For the text-containing cell, return its midpoint in [X, Y] coordinate format. 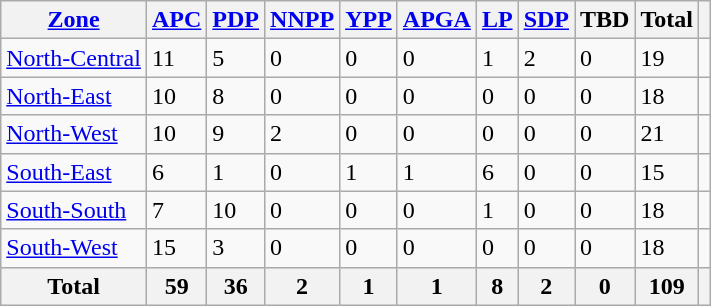
YPP [369, 20]
PDP [236, 20]
9 [236, 134]
South-West [74, 248]
APGA [436, 20]
North-West [74, 134]
South-East [74, 172]
3 [236, 248]
NNPP [302, 20]
North-East [74, 96]
APC [176, 20]
5 [236, 58]
Zone [74, 20]
South-South [74, 210]
SDP [546, 20]
TBD [605, 20]
11 [176, 58]
LP [497, 20]
21 [667, 134]
7 [176, 210]
19 [667, 58]
59 [176, 286]
36 [236, 286]
109 [667, 286]
North-Central [74, 58]
